Output the (x, y) coordinate of the center of the cell containing the given text.  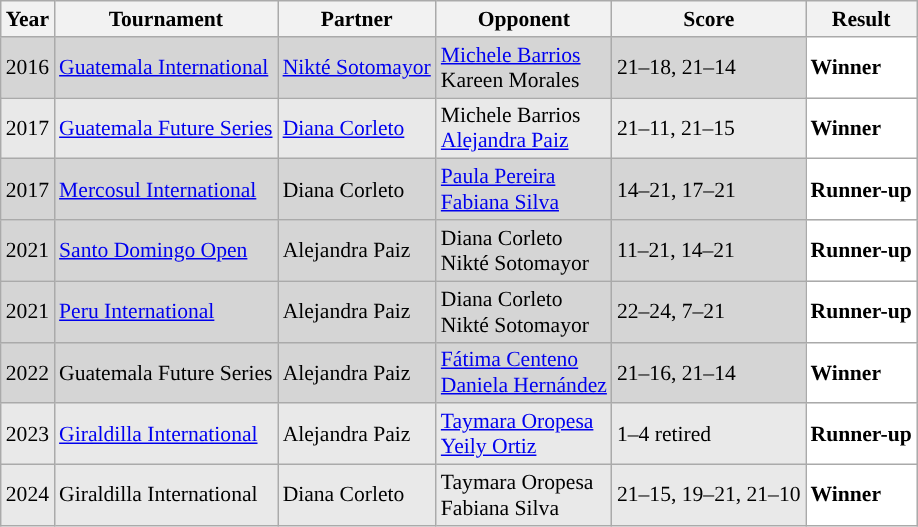
Year (28, 19)
Score (709, 19)
2024 (28, 496)
Taymara Oropesa Yeily Ortiz (524, 434)
Paula Pereira Fabiana Silva (524, 190)
Mercosul International (166, 190)
2023 (28, 434)
Opponent (524, 19)
Partner (357, 19)
Santo Domingo Open (166, 250)
Peru International (166, 312)
Result (862, 19)
Guatemala International (166, 68)
Tournament (166, 19)
21–15, 19–21, 21–10 (709, 496)
2022 (28, 372)
Michele Barrios Alejandra Paiz (524, 128)
21–16, 21–14 (709, 372)
1–4 retired (709, 434)
14–21, 17–21 (709, 190)
Taymara Oropesa Fabiana Silva (524, 496)
Michele Barrios Kareen Morales (524, 68)
22–24, 7–21 (709, 312)
21–11, 21–15 (709, 128)
Nikté Sotomayor (357, 68)
Fátima Centeno Daniela Hernández (524, 372)
11–21, 14–21 (709, 250)
21–18, 21–14 (709, 68)
2016 (28, 68)
